Output the [X, Y] coordinate of the center of the cell containing the given text.  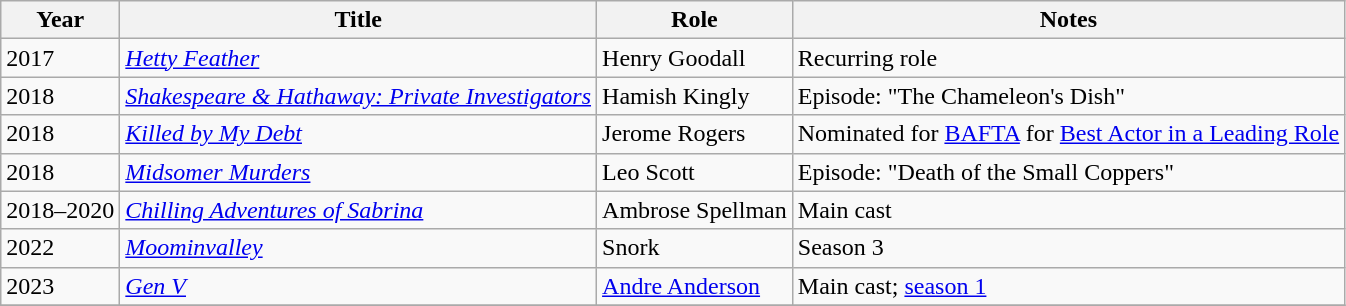
Notes [1068, 20]
Henry Goodall [695, 58]
2018–2020 [60, 210]
2022 [60, 248]
2017 [60, 58]
Year [60, 20]
Hetty Feather [358, 58]
Moominvalley [358, 248]
Andre Anderson [695, 286]
Episode: "Death of the Small Coppers" [1068, 172]
Midsomer Murders [358, 172]
Ambrose Spellman [695, 210]
2023 [60, 286]
Jerome Rogers [695, 134]
Role [695, 20]
Gen V [358, 286]
Nominated for BAFTA for Best Actor in a Leading Role [1068, 134]
Main cast; season 1 [1068, 286]
Main cast [1068, 210]
Hamish Kingly [695, 96]
Recurring role [1068, 58]
Leo Scott [695, 172]
Title [358, 20]
Episode: "The Chameleon's Dish" [1068, 96]
Snork [695, 248]
Chilling Adventures of Sabrina [358, 210]
Killed by My Debt [358, 134]
Shakespeare & Hathaway: Private Investigators [358, 96]
Season 3 [1068, 248]
